Locate the cell with the specified text and output its [X, Y] center coordinate. 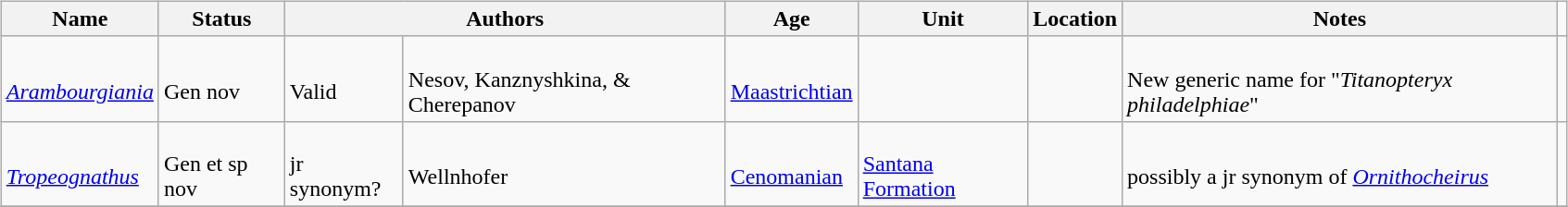
Age [791, 18]
Arambourgiania [80, 79]
Santana Formation [943, 164]
Gen et sp nov [221, 164]
Status [221, 18]
Tropeognathus [80, 164]
Name [80, 18]
Nesov, Kanznyshkina, & Cherepanov [564, 79]
New generic name for "Titanopteryx philadelphiae" [1340, 79]
Notes [1340, 18]
Maastrichtian [791, 79]
Gen nov [221, 79]
Unit [943, 18]
Cenomanian [791, 164]
Location [1075, 18]
Wellnhofer [564, 164]
possibly a jr synonym of Ornithocheirus [1340, 164]
jr synonym? [344, 164]
Valid [344, 79]
Authors [505, 18]
